Extract the [x, y] coordinate from the center of the cell holding the provided text.  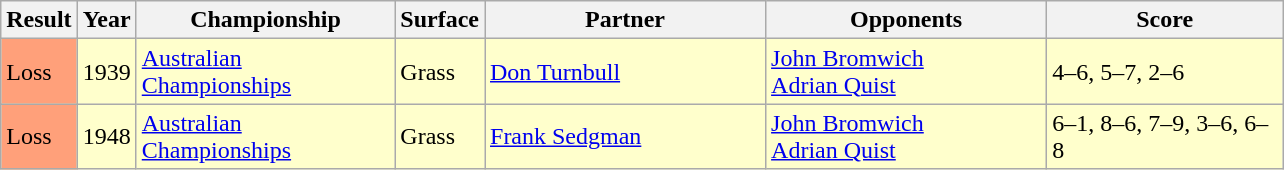
1948 [106, 136]
Don Turnbull [624, 72]
1939 [106, 72]
Partner [624, 20]
Year [106, 20]
Championship [266, 20]
Frank Sedgman [624, 136]
Opponents [906, 20]
6–1, 8–6, 7–9, 3–6, 6–8 [1165, 136]
4–6, 5–7, 2–6 [1165, 72]
Result [39, 20]
Score [1165, 20]
Surface [440, 20]
